Search for the cell housing the specified text and yield its (x, y) center coordinate. 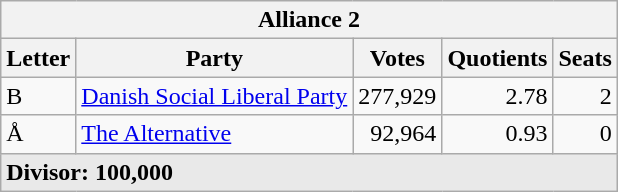
2 (585, 96)
0.93 (498, 134)
Divisor: 100,000 (310, 172)
Votes (398, 58)
B (38, 96)
277,929 (398, 96)
The Alternative (214, 134)
2.78 (498, 96)
Seats (585, 58)
Quotients (498, 58)
Å (38, 134)
Danish Social Liberal Party (214, 96)
Letter (38, 58)
92,964 (398, 134)
0 (585, 134)
Party (214, 58)
Alliance 2 (310, 20)
